For the text-containing cell, return its midpoint in [x, y] coordinate format. 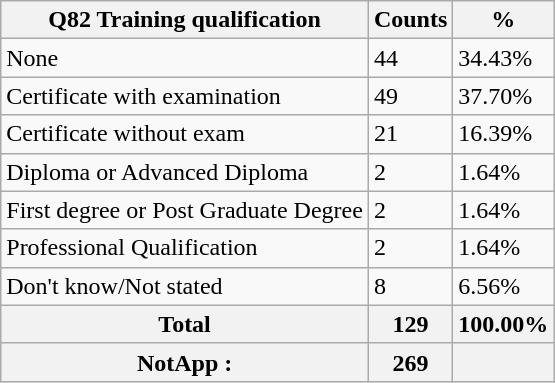
16.39% [504, 134]
34.43% [504, 58]
Total [185, 324]
None [185, 58]
269 [410, 362]
Diploma or Advanced Diploma [185, 172]
Certificate without exam [185, 134]
44 [410, 58]
Professional Qualification [185, 248]
Don't know/Not stated [185, 286]
49 [410, 96]
First degree or Post Graduate Degree [185, 210]
8 [410, 286]
% [504, 20]
21 [410, 134]
100.00% [504, 324]
37.70% [504, 96]
129 [410, 324]
6.56% [504, 286]
Counts [410, 20]
NotApp : [185, 362]
Certificate with examination [185, 96]
Q82 Training qualification [185, 20]
